From the cell containing the given text, extract its center point as [x, y] coordinate. 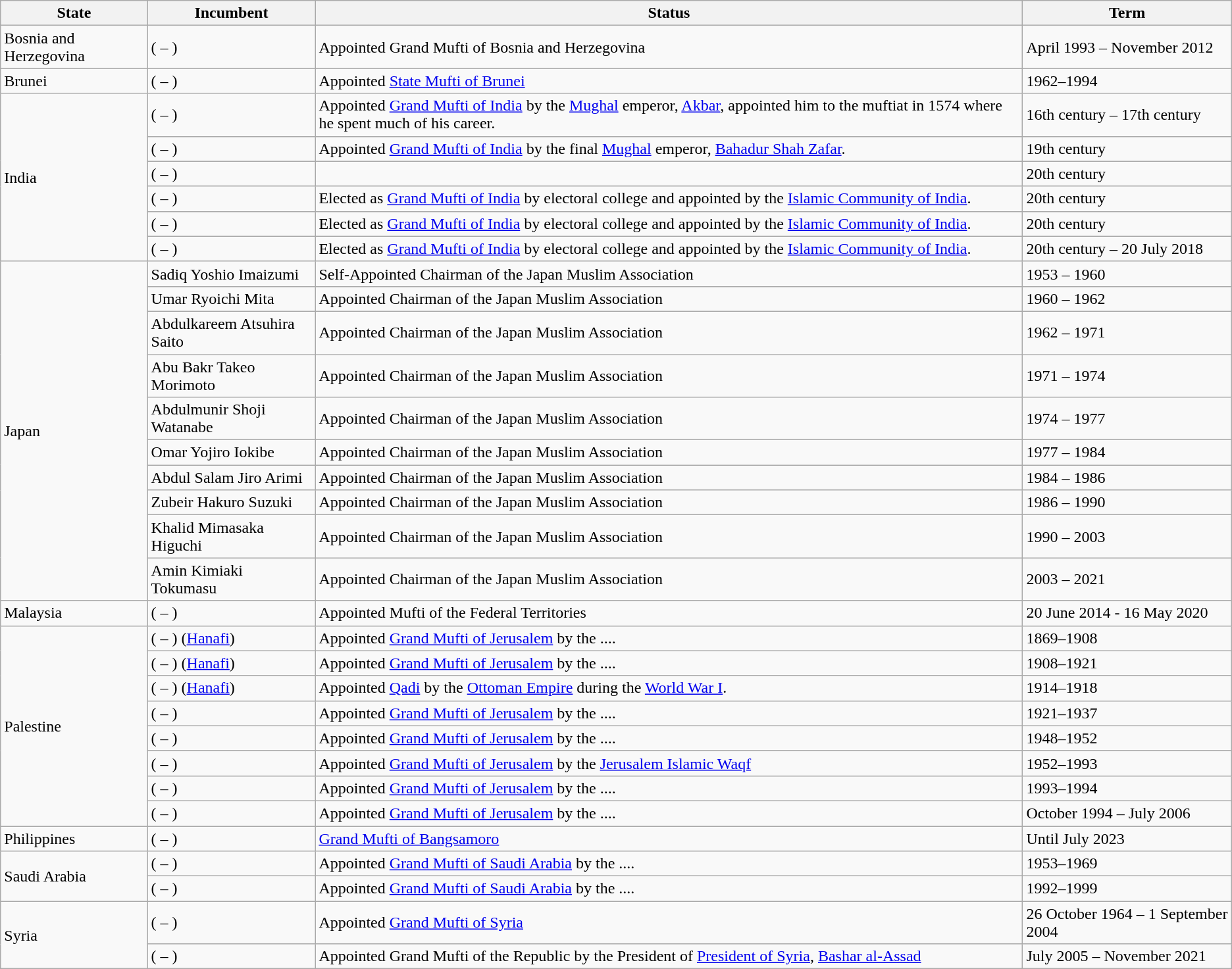
Abdulmunir Shoji Watanabe [232, 418]
1953 – 1960 [1127, 274]
2003 – 2021 [1127, 579]
Sadiq Yoshio Imaizumi [232, 274]
1948–1952 [1127, 738]
1984 – 1986 [1127, 478]
26 October 1964 – 1 September 2004 [1127, 922]
Appointed Grand Mufti of the Republic by the President of President of Syria, Bashar al-Assad [669, 957]
Abdul Salam Jiro Arimi [232, 478]
1914–1918 [1127, 688]
1971 – 1974 [1127, 375]
Until July 2023 [1127, 839]
Malaysia [74, 613]
July 2005 – November 2021 [1127, 957]
Appointed Grand Mufti of India by the Mughal emperor, Akbar, appointed him to the muftiat in 1574 where he spent much of his career. [669, 114]
1990 – 2003 [1127, 537]
Philippines [74, 839]
Appointed Grand Mufti of India by the final Mughal emperor, Bahadur Shah Zafar. [669, 149]
1908–1921 [1127, 663]
Appointed Grand Mufti of Syria [669, 922]
Saudi Arabia [74, 876]
Term [1127, 13]
1962 – 1971 [1127, 333]
Umar Ryoichi Mita [232, 299]
Japan [74, 431]
Syria [74, 935]
Appointed State Mufti of Brunei [669, 81]
Incumbent [232, 13]
1921–1937 [1127, 713]
Khalid Mimasaka Higuchi [232, 537]
Status [669, 13]
20 June 2014 - 16 May 2020 [1127, 613]
Self-Appointed Chairman of the Japan Muslim Association [669, 274]
1962–1994 [1127, 81]
1960 – 1962 [1127, 299]
Abu Bakr Takeo Morimoto [232, 375]
Bosnia and Herzegovina [74, 47]
1993–1994 [1127, 788]
Grand Mufti of Bangsamoro [669, 839]
October 1994 – July 2006 [1127, 813]
1974 – 1977 [1127, 418]
April 1993 – November 2012 [1127, 47]
1986 – 1990 [1127, 503]
1869–1908 [1127, 638]
Appointed Mufti of the Federal Territories [669, 613]
Amin Kimiaki Tokumasu [232, 579]
State [74, 13]
1953–1969 [1127, 864]
19th century [1127, 149]
Omar Yojiro Iokibe [232, 453]
1992–1999 [1127, 889]
16th century – 17th century [1127, 114]
Appointed Grand Mufti of Jerusalem by the Jerusalem Islamic Waqf [669, 763]
20th century – 20 July 2018 [1127, 249]
Palestine [74, 726]
Brunei [74, 81]
Appointed Qadi by the Ottoman Empire during the World War I. [669, 688]
Appointed Grand Mufti of Bosnia and Herzegovina [669, 47]
Zubeir Hakuro Suzuki [232, 503]
Abdulkareem Atsuhira Saito [232, 333]
India [74, 178]
1977 – 1984 [1127, 453]
1952–1993 [1127, 763]
